Extract the [X, Y] coordinate from the center of the cell holding the provided text.  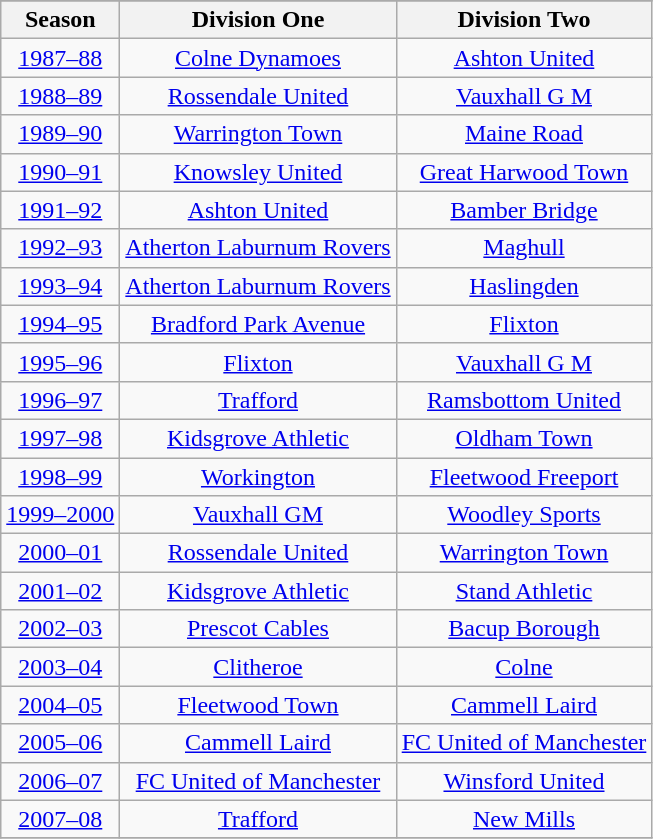
1990–91 [60, 172]
Clitheroe [258, 667]
New Mills [524, 819]
2005–06 [60, 743]
1999–2000 [60, 515]
2001–02 [60, 591]
1997–98 [60, 438]
Maghull [524, 248]
Division Two [524, 20]
2000–01 [60, 553]
1991–92 [60, 210]
Knowsley United [258, 172]
Colne Dynamoes [258, 58]
2004–05 [60, 705]
Vauxhall GM [258, 515]
Maine Road [524, 134]
2002–03 [60, 629]
1998–99 [60, 477]
2006–07 [60, 781]
Prescot Cables [258, 629]
Colne [524, 667]
Winsford United [524, 781]
Haslingden [524, 286]
Oldham Town [524, 438]
1987–88 [60, 58]
Stand Athletic [524, 591]
Bacup Borough [524, 629]
Woodley Sports [524, 515]
Bamber Bridge [524, 210]
Season [60, 20]
Great Harwood Town [524, 172]
Division One [258, 20]
1994–95 [60, 324]
1989–90 [60, 134]
1988–89 [60, 96]
Bradford Park Avenue [258, 324]
2003–04 [60, 667]
1996–97 [60, 400]
Fleetwood Town [258, 705]
Workington [258, 477]
2007–08 [60, 819]
1992–93 [60, 248]
1995–96 [60, 362]
Fleetwood Freeport [524, 477]
1993–94 [60, 286]
Ramsbottom United [524, 400]
